Determine the [X, Y] coordinate at the center of the cell enclosing the given text.  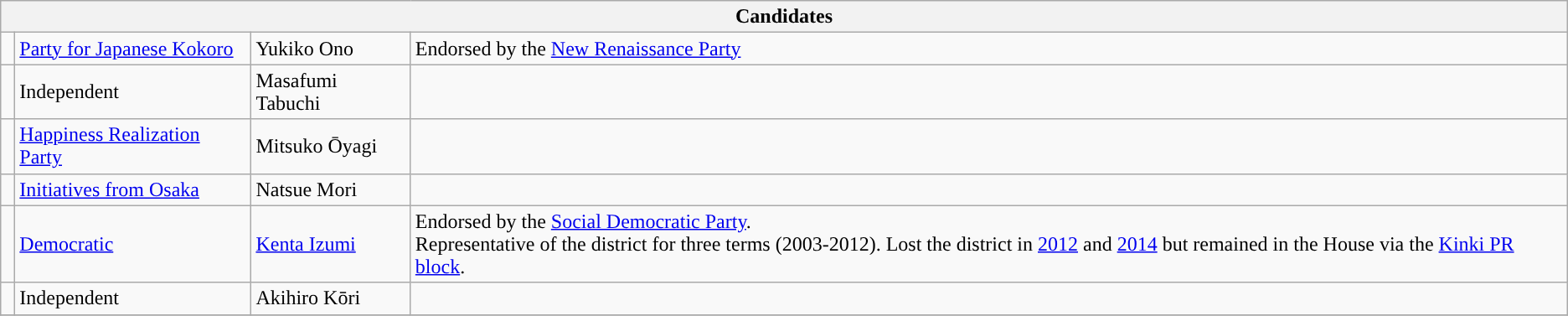
Natsue Mori [331, 189]
Democratic [133, 244]
Mitsuko Ōyagi [331, 146]
Candidates [784, 17]
Kenta Izumi [331, 244]
Happiness Realization Party [133, 146]
Masafumi Tabuchi [331, 92]
Party for Japanese Kokoro [133, 49]
Initiatives from Osaka [133, 189]
Endorsed by the New Renaissance Party [988, 49]
Akihiro Kōri [331, 298]
Yukiko Ono [331, 49]
